Scan for the cell matching the given text and deliver its (x, y) coordinate at center. 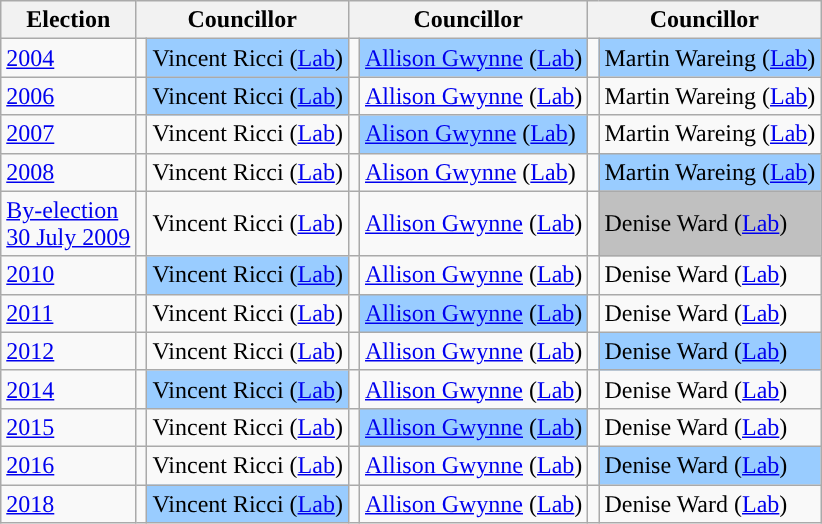
2012 (68, 351)
2011 (68, 313)
2015 (68, 427)
2006 (68, 96)
2014 (68, 389)
By-election30 July 2009 (68, 224)
2016 (68, 465)
2004 (68, 58)
2007 (68, 134)
2010 (68, 275)
2008 (68, 172)
2018 (68, 503)
Election (68, 20)
